Capture the cell that displays the provided text and extract its [X, Y] central coordinate. 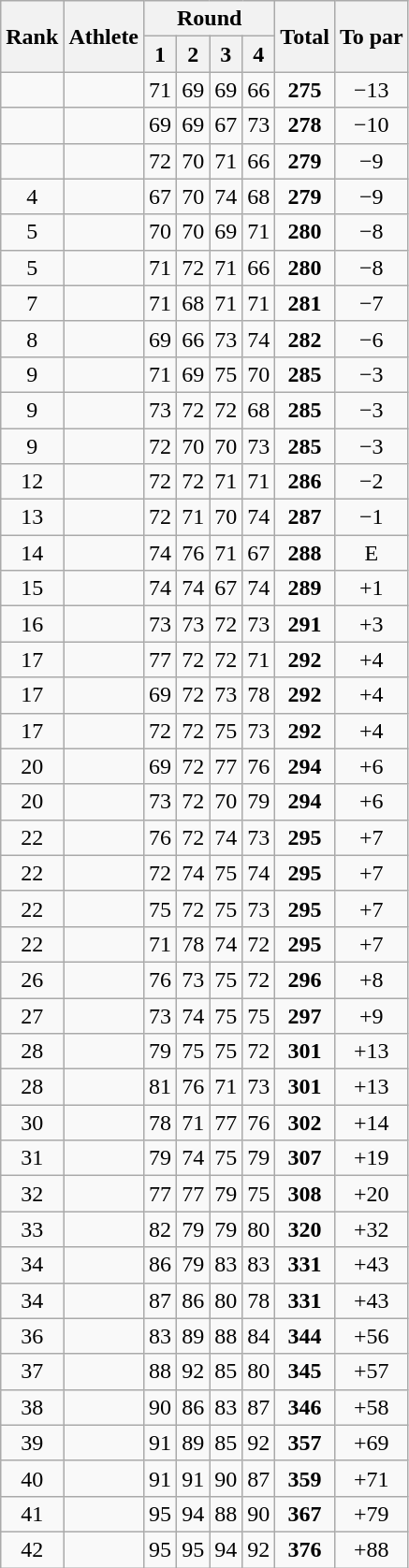
39 [32, 1443]
Round [210, 19]
−10 [371, 125]
E [371, 553]
12 [32, 482]
359 [305, 1478]
+19 [371, 1158]
+20 [371, 1194]
+56 [371, 1336]
+3 [371, 624]
7 [32, 303]
302 [305, 1123]
82 [161, 1229]
3 [226, 54]
+32 [371, 1229]
275 [305, 90]
+8 [371, 980]
−7 [371, 303]
42 [32, 1549]
281 [305, 303]
16 [32, 624]
376 [305, 1549]
291 [305, 624]
13 [32, 517]
+79 [371, 1514]
+71 [371, 1478]
−13 [371, 90]
41 [32, 1514]
+69 [371, 1443]
37 [32, 1372]
+1 [371, 588]
+58 [371, 1407]
308 [305, 1194]
84 [258, 1336]
33 [32, 1229]
To par [371, 36]
+88 [371, 1549]
320 [305, 1229]
289 [305, 588]
38 [32, 1407]
296 [305, 980]
14 [32, 553]
345 [305, 1372]
367 [305, 1514]
31 [32, 1158]
Athlete [104, 36]
−6 [371, 339]
357 [305, 1443]
Total [305, 36]
−2 [371, 482]
307 [305, 1158]
40 [32, 1478]
1 [161, 54]
30 [32, 1123]
288 [305, 553]
15 [32, 588]
344 [305, 1336]
32 [32, 1194]
8 [32, 339]
286 [305, 482]
297 [305, 1015]
−1 [371, 517]
278 [305, 125]
287 [305, 517]
2 [193, 54]
+9 [371, 1015]
26 [32, 980]
+57 [371, 1372]
Rank [32, 36]
+14 [371, 1123]
81 [161, 1087]
36 [32, 1336]
346 [305, 1407]
282 [305, 339]
27 [32, 1015]
